Extract the (x, y) coordinate from the center of the cell holding the provided text.  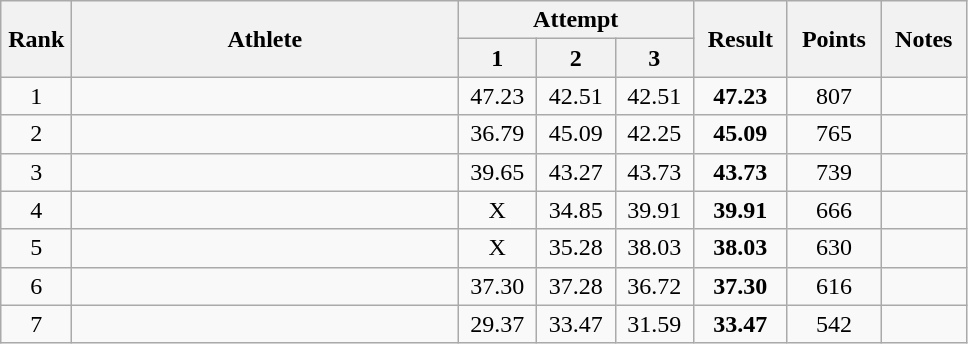
4 (36, 210)
6 (36, 286)
739 (834, 172)
43.27 (576, 172)
34.85 (576, 210)
37.28 (576, 286)
36.79 (498, 134)
542 (834, 324)
Athlete (265, 39)
666 (834, 210)
31.59 (654, 324)
29.37 (498, 324)
5 (36, 248)
Notes (924, 39)
Rank (36, 39)
Result (741, 39)
35.28 (576, 248)
39.65 (498, 172)
807 (834, 96)
36.72 (654, 286)
765 (834, 134)
630 (834, 248)
Points (834, 39)
42.25 (654, 134)
Attempt (576, 20)
7 (36, 324)
616 (834, 286)
